Provide the [X, Y] coordinate of the cell's center where the given text is located.  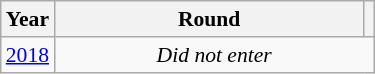
Did not enter [214, 55]
Round [209, 19]
Year [28, 19]
2018 [28, 55]
